Pinpoint the cell where the given text exists, returning its [x, y] midpoint coordinate. 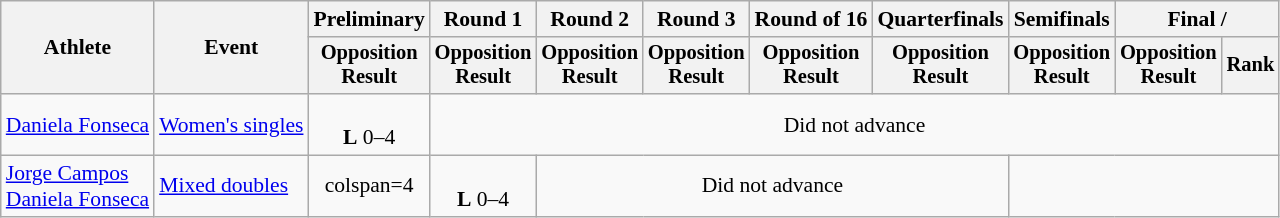
Rank [1251, 66]
Round 2 [590, 19]
Round 1 [484, 19]
Event [231, 48]
Quarterfinals [940, 19]
Round of 16 [812, 19]
Round 3 [696, 19]
Athlete [78, 48]
Mixed doubles [231, 186]
Daniela Fonseca [78, 124]
Preliminary [370, 19]
colspan=4 [370, 186]
Jorge CamposDaniela Fonseca [78, 186]
Final / [1197, 19]
Semifinals [1062, 19]
Women's singles [231, 124]
